Pinpoint the cell where the given text exists, returning its [X, Y] midpoint coordinate. 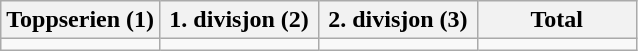
1. divisjon (2) [240, 20]
Toppserien (1) [80, 20]
2. divisjon (3) [398, 20]
Total [556, 20]
